Search for the cell housing the specified text and yield its [x, y] center coordinate. 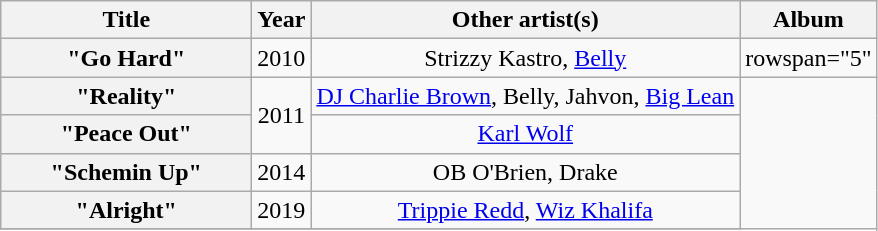
"Go Hard" [126, 58]
"Peace Out" [126, 134]
DJ Charlie Brown, Belly, Jahvon, Big Lean [526, 96]
"Alright" [126, 210]
Year [282, 20]
Title [126, 20]
Trippie Redd, Wiz Khalifa [526, 210]
OB O'Brien, Drake [526, 172]
2014 [282, 172]
2011 [282, 115]
2010 [282, 58]
Other artist(s) [526, 20]
Strizzy Kastro, Belly [526, 58]
2019 [282, 210]
Karl Wolf [526, 134]
Album [809, 20]
"Schemin Up" [126, 172]
"Reality" [126, 96]
rowspan="5" [809, 58]
